Detect which cell encompasses the target text, then output its (x, y) center coordinate. 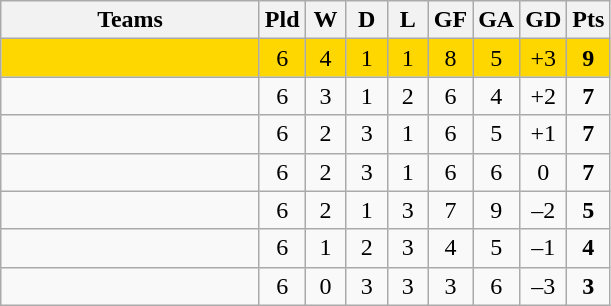
–1 (544, 248)
Pld (282, 20)
Pts (588, 20)
Teams (130, 20)
–2 (544, 210)
L (408, 20)
+2 (544, 96)
8 (450, 58)
GD (544, 20)
W (326, 20)
GF (450, 20)
GA (496, 20)
–3 (544, 286)
+1 (544, 134)
D (366, 20)
+3 (544, 58)
